Search for the cell housing the specified text and yield its (x, y) center coordinate. 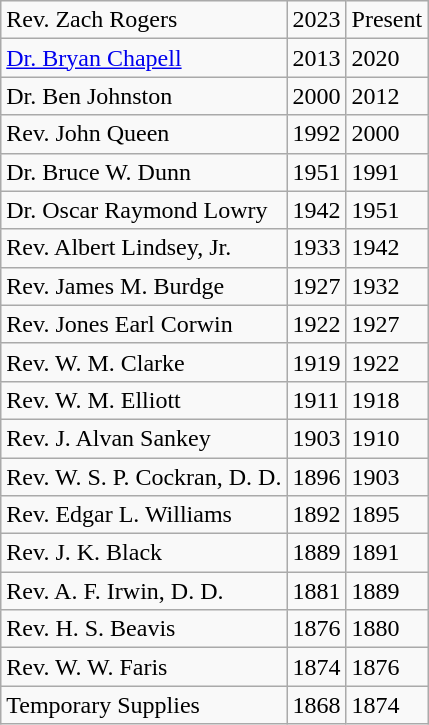
1880 (387, 629)
Rev. A. F. Irwin, D. D. (144, 591)
Present (387, 20)
Rev. J. Alvan Sankey (144, 438)
1992 (316, 134)
1933 (316, 248)
Rev. James M. Burdge (144, 286)
Rev. H. S. Beavis (144, 629)
1881 (316, 591)
Rev. J. K. Black (144, 553)
Rev. Jones Earl Corwin (144, 324)
Dr. Bryan Chapell (144, 58)
1891 (387, 553)
1892 (316, 515)
2023 (316, 20)
2020 (387, 58)
Dr. Ben Johnston (144, 96)
Rev. John Queen (144, 134)
Rev. Zach Rogers (144, 20)
1918 (387, 400)
1910 (387, 438)
1932 (387, 286)
Temporary Supplies (144, 705)
Rev. W. W. Faris (144, 667)
Rev. Edgar L. Williams (144, 515)
1868 (316, 705)
1919 (316, 362)
Rev. W. S. P. Cockran, D. D. (144, 477)
1895 (387, 515)
Dr. Oscar Raymond Lowry (144, 210)
Rev. W. M. Clarke (144, 362)
2013 (316, 58)
2012 (387, 96)
Rev. Albert Lindsey, Jr. (144, 248)
1896 (316, 477)
Dr. Bruce W. Dunn (144, 172)
Rev. W. M. Elliott (144, 400)
1911 (316, 400)
1991 (387, 172)
